Locate the cell with the specified text and output its [x, y] center coordinate. 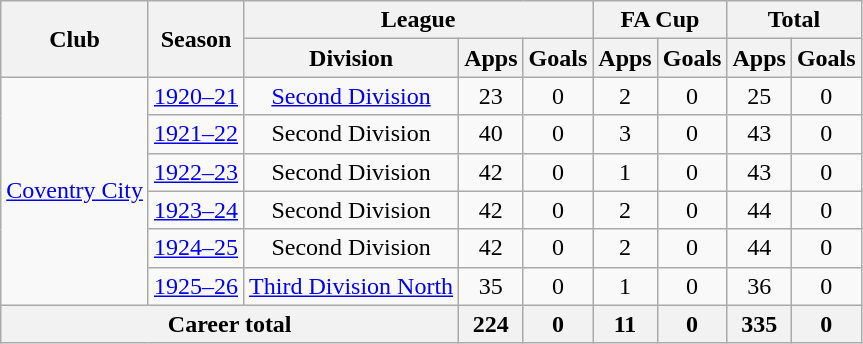
1920–21 [196, 96]
23 [491, 96]
1924–25 [196, 248]
3 [625, 134]
Club [75, 39]
Coventry City [75, 191]
League [418, 20]
224 [491, 324]
1925–26 [196, 286]
25 [759, 96]
Third Division North [352, 286]
Season [196, 39]
1923–24 [196, 210]
FA Cup [660, 20]
35 [491, 286]
36 [759, 286]
Division [352, 58]
40 [491, 134]
1921–22 [196, 134]
Total [794, 20]
Career total [230, 324]
335 [759, 324]
1922–23 [196, 172]
11 [625, 324]
